Determine the [X, Y] coordinate at the center of the cell enclosing the given text.  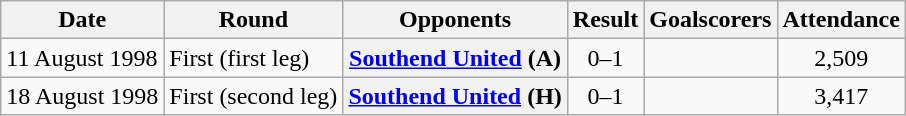
2,509 [841, 58]
11 August 1998 [82, 58]
3,417 [841, 96]
Result [605, 20]
Opponents [455, 20]
Southend United (A) [455, 58]
Attendance [841, 20]
First (second leg) [254, 96]
Goalscorers [710, 20]
Date [82, 20]
18 August 1998 [82, 96]
Southend United (H) [455, 96]
First (first leg) [254, 58]
Round [254, 20]
